Pinpoint the cell where the given text exists, returning its [x, y] midpoint coordinate. 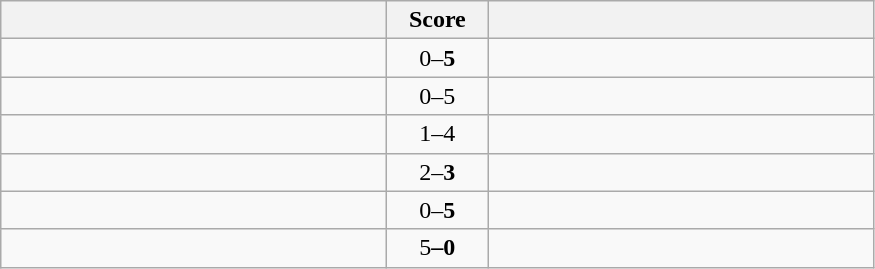
Score [438, 20]
5–0 [438, 248]
2–3 [438, 172]
1–4 [438, 134]
